Extract the [X, Y] coordinate from the center of the cell holding the provided text.  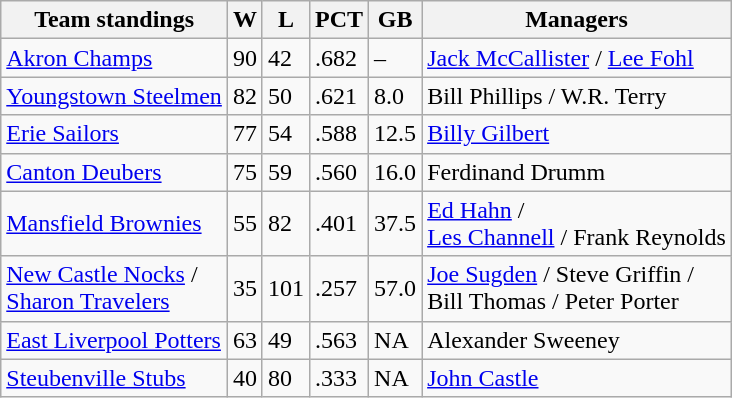
East Liverpool Potters [114, 340]
Managers [577, 20]
– [396, 58]
Erie Sailors [114, 134]
8.0 [396, 96]
New Castle Nocks / Sharon Travelers [114, 288]
Ferdinand Drumm [577, 172]
.588 [340, 134]
Jack McCallister / Lee Fohl [577, 58]
Ed Hahn / Les Channell / Frank Reynolds [577, 224]
55 [244, 224]
L [286, 20]
63 [244, 340]
John Castle [577, 378]
.560 [340, 172]
Bill Phillips / W.R. Terry [577, 96]
54 [286, 134]
Canton Deubers [114, 172]
101 [286, 288]
Mansfield Brownies [114, 224]
GB [396, 20]
.401 [340, 224]
80 [286, 378]
Akron Champs [114, 58]
12.5 [396, 134]
W [244, 20]
.333 [340, 378]
50 [286, 96]
49 [286, 340]
40 [244, 378]
77 [244, 134]
Team standings [114, 20]
.621 [340, 96]
90 [244, 58]
37.5 [396, 224]
.257 [340, 288]
16.0 [396, 172]
Billy Gilbert [577, 134]
42 [286, 58]
PCT [340, 20]
59 [286, 172]
Joe Sugden / Steve Griffin / Bill Thomas / Peter Porter [577, 288]
75 [244, 172]
35 [244, 288]
Steubenville Stubs [114, 378]
.682 [340, 58]
Alexander Sweeney [577, 340]
57.0 [396, 288]
.563 [340, 340]
Youngstown Steelmen [114, 96]
